Identify which cell holds the provided text, then report its [X, Y] central coordinate. 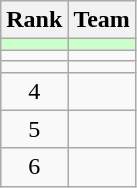
6 [34, 167]
5 [34, 129]
4 [34, 91]
Team [102, 20]
Rank [34, 20]
